Locate the cell with the specified text and output its (x, y) center coordinate. 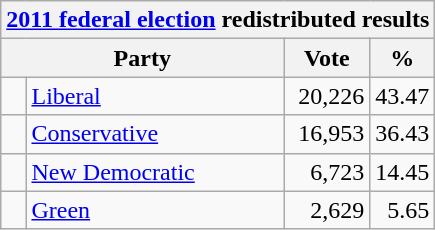
Green (155, 210)
6,723 (327, 172)
Liberal (155, 96)
2,629 (327, 210)
% (402, 58)
2011 federal election redistributed results (218, 20)
5.65 (402, 210)
Party (142, 58)
New Democratic (155, 172)
14.45 (402, 172)
Vote (327, 58)
16,953 (327, 134)
Conservative (155, 134)
36.43 (402, 134)
20,226 (327, 96)
43.47 (402, 96)
